Pinpoint the cell where the given text exists, returning its [X, Y] midpoint coordinate. 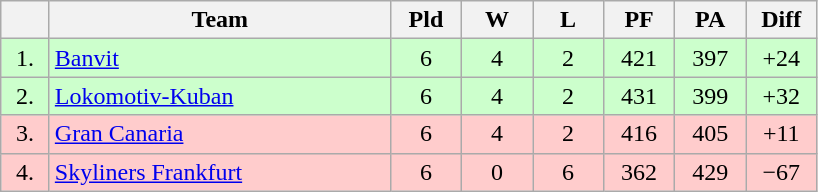
−67 [782, 172]
431 [640, 96]
421 [640, 58]
Gran Canaria [220, 134]
Banvit [220, 58]
429 [710, 172]
L [568, 20]
PA [710, 20]
Diff [782, 20]
399 [710, 96]
397 [710, 58]
1. [26, 58]
PF [640, 20]
+32 [782, 96]
405 [710, 134]
W [496, 20]
0 [496, 172]
Team [220, 20]
3. [26, 134]
Skyliners Frankfurt [220, 172]
Lokomotiv-Kuban [220, 96]
362 [640, 172]
4. [26, 172]
2. [26, 96]
+24 [782, 58]
+11 [782, 134]
416 [640, 134]
Pld [426, 20]
